Provide the [X, Y] coordinate of the cell's center where the given text is located.  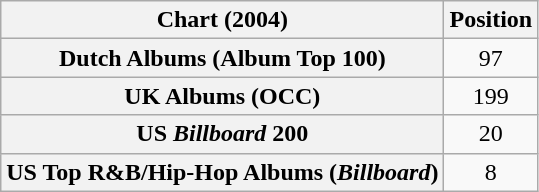
8 [491, 172]
Dutch Albums (Album Top 100) [222, 58]
US Top R&B/Hip-Hop Albums (Billboard) [222, 172]
Chart (2004) [222, 20]
20 [491, 134]
Position [491, 20]
97 [491, 58]
UK Albums (OCC) [222, 96]
US Billboard 200 [222, 134]
199 [491, 96]
